For the text-containing cell, return its midpoint in [X, Y] coordinate format. 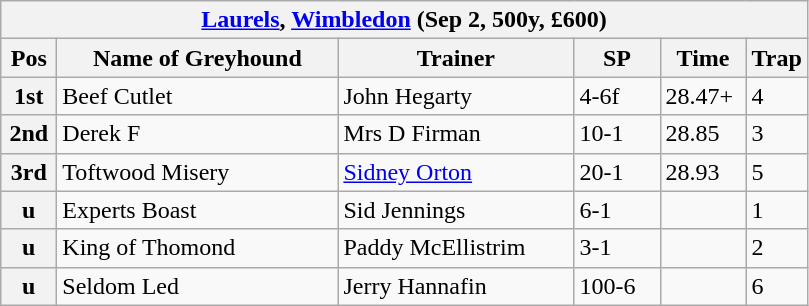
1st [29, 96]
20-1 [617, 172]
3-1 [617, 248]
3rd [29, 172]
Beef Cutlet [198, 96]
28.85 [703, 134]
Jerry Hannafin [456, 286]
5 [776, 172]
Name of Greyhound [198, 58]
Derek F [198, 134]
King of Thomond [198, 248]
Mrs D Firman [456, 134]
Trap [776, 58]
Toftwood Misery [198, 172]
Seldom Led [198, 286]
Trainer [456, 58]
6-1 [617, 210]
2 [776, 248]
Sidney Orton [456, 172]
28.93 [703, 172]
SP [617, 58]
Time [703, 58]
100-6 [617, 286]
1 [776, 210]
Sid Jennings [456, 210]
4 [776, 96]
2nd [29, 134]
10-1 [617, 134]
3 [776, 134]
Paddy McEllistrim [456, 248]
28.47+ [703, 96]
Laurels, Wimbledon (Sep 2, 500y, £600) [404, 20]
6 [776, 286]
Pos [29, 58]
Experts Boast [198, 210]
4-6f [617, 96]
John Hegarty [456, 96]
